From the cell containing the given text, extract its center point as (X, Y) coordinate. 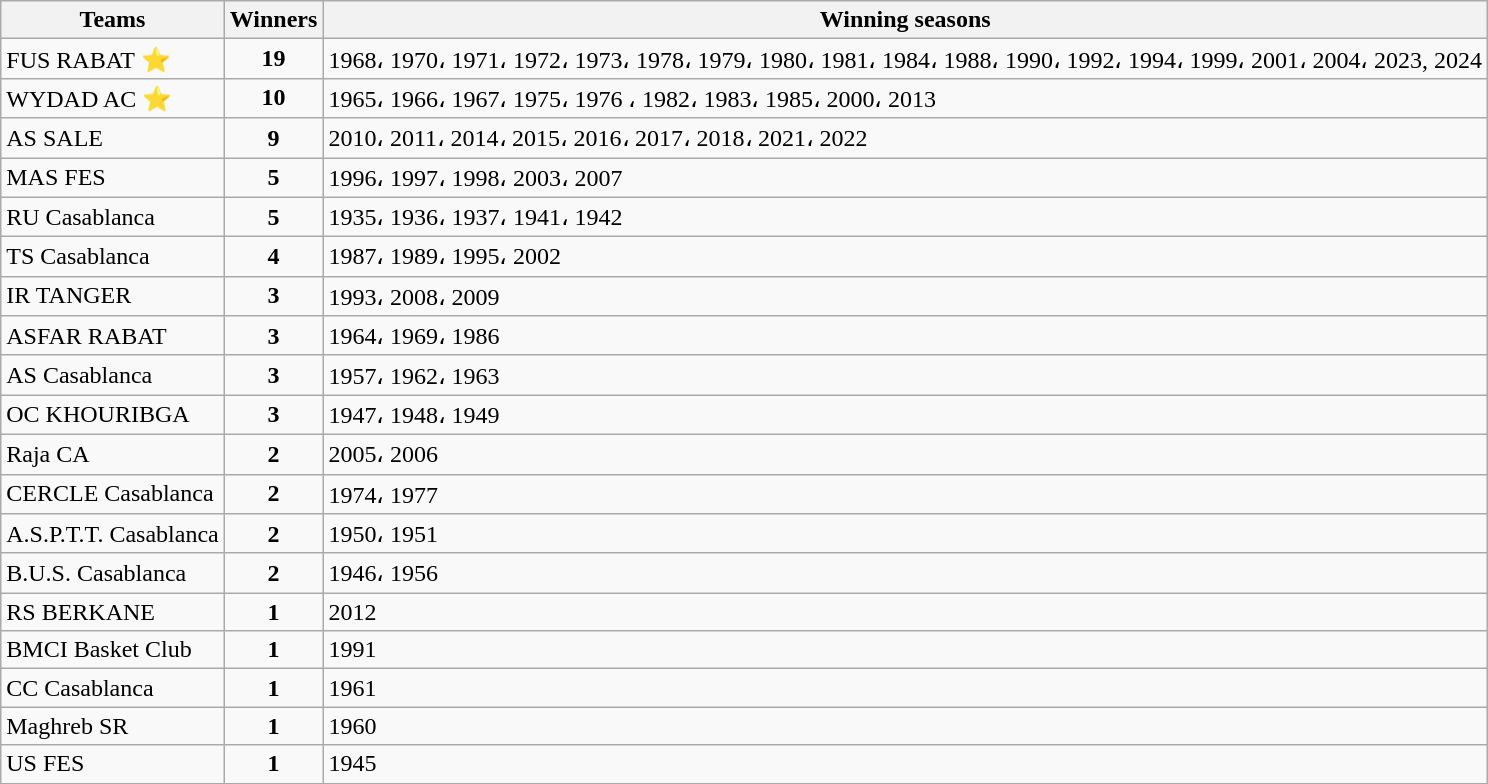
1993، 2008، 2009 (906, 296)
Teams (112, 20)
OC KHOURIBGA (112, 415)
ASFAR RABAT (112, 336)
AS SALE (112, 138)
10 (274, 98)
MAS FES (112, 178)
RS BERKANE (112, 612)
BMCI Basket Club (112, 650)
IR TANGER (112, 296)
WYDAD AC ⭐ (112, 98)
1945 (906, 764)
2010، 2011، 2014، 2015، 2016، 2017، 2018، 2021، 2022 (906, 138)
19 (274, 59)
2005، 2006 (906, 454)
1965، 1966، 1967، 1975، 1976 ، 1982، 1983، 1985، 2000، 2013 (906, 98)
1974، 1977 (906, 494)
A.S.P.T.T. Casablanca (112, 534)
1946، 1956 (906, 573)
1957، 1962، 1963 (906, 375)
1996، 1997، 1998، 2003، 2007 (906, 178)
US FES (112, 764)
1960 (906, 726)
Winners (274, 20)
9 (274, 138)
B.U.S. Casablanca (112, 573)
1968، 1970، 1971، 1972، 1973، 1978، 1979، 1980، 1981، 1984، 1988، 1990، 1992، 1994، 1999، 2001، 2004، 2023, 2024 (906, 59)
1950، 1951 (906, 534)
4 (274, 257)
Raja CA (112, 454)
2012 (906, 612)
1935، 1936، 1937، 1941، 1942 (906, 217)
1964، 1969، 1986 (906, 336)
1991 (906, 650)
CERCLE Casablanca (112, 494)
CC Casablanca (112, 688)
TS Casablanca (112, 257)
Winning seasons (906, 20)
1961 (906, 688)
FUS RABAT ⭐ (112, 59)
RU Casablanca (112, 217)
AS Casablanca (112, 375)
1987، 1989، 1995، 2002 (906, 257)
1947، 1948، 1949 (906, 415)
Maghreb SR (112, 726)
